Identify which cell holds the provided text, then report its [x, y] central coordinate. 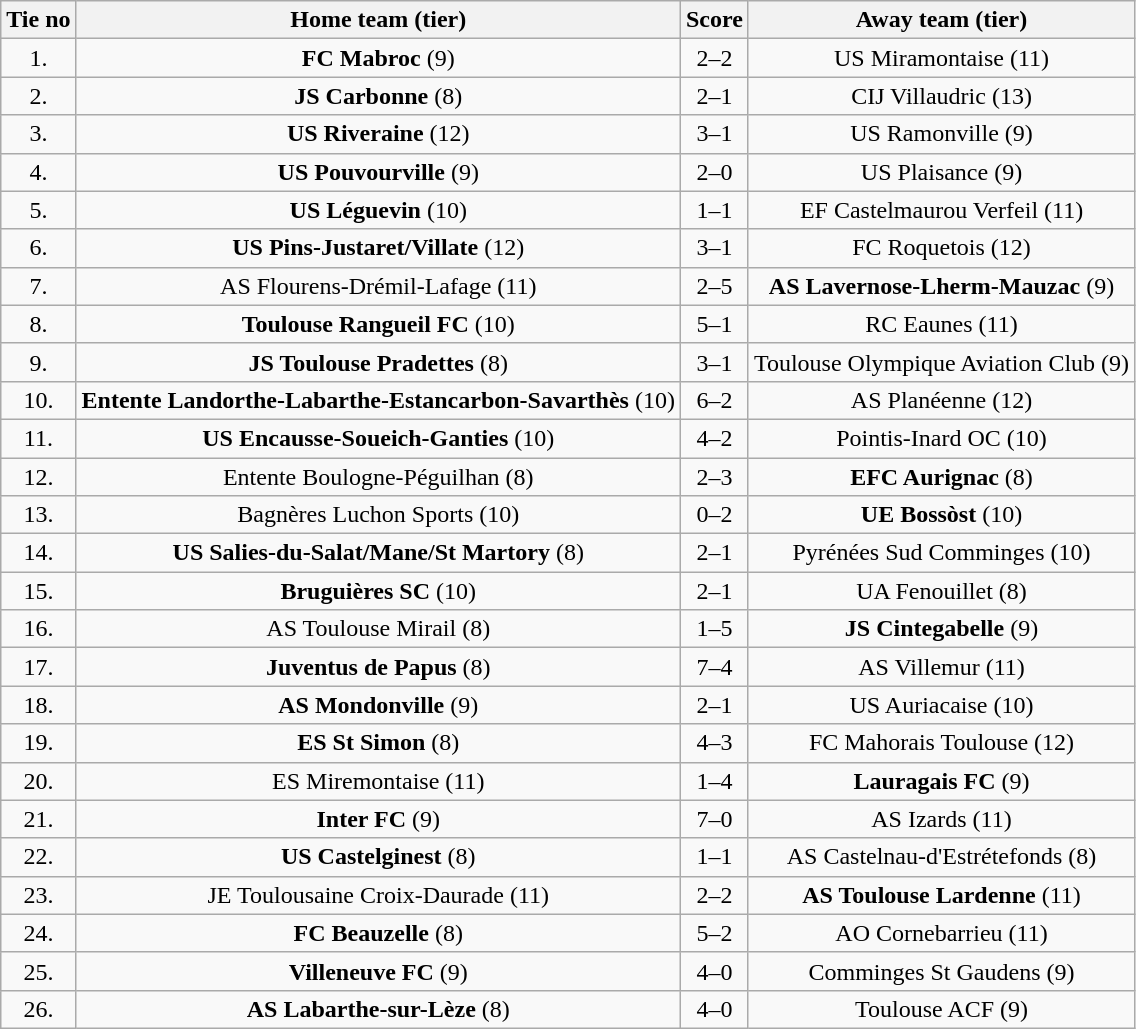
US Plaisance (9) [941, 172]
US Salies-du-Salat/Mane/St Martory (8) [378, 553]
Entente Landorthe-Labarthe-Estancarbon-Savarthès (10) [378, 400]
CIJ Villaudric (13) [941, 96]
Home team (tier) [378, 20]
2–0 [714, 172]
1–4 [714, 781]
AO Cornebarrieu (11) [941, 933]
0–2 [714, 515]
23. [38, 895]
22. [38, 857]
Juventus de Papus (8) [378, 667]
FC Mabroc (9) [378, 58]
US Riveraine (12) [378, 134]
2–3 [714, 477]
US Castelginest (8) [378, 857]
EFC Aurignac (8) [941, 477]
RC Eaunes (11) [941, 324]
US Pins-Justaret/Villate (12) [378, 248]
16. [38, 629]
21. [38, 819]
Score [714, 20]
US Encausse-Soueich-Ganties (10) [378, 438]
JS Cintegabelle (9) [941, 629]
2–5 [714, 286]
1. [38, 58]
US Léguevin (10) [378, 210]
26. [38, 1009]
ES Miremontaise (11) [378, 781]
Bruguières SC (10) [378, 591]
Toulouse Rangueil FC (10) [378, 324]
FC Roquetois (12) [941, 248]
FC Mahorais Toulouse (12) [941, 743]
FC Beauzelle (8) [378, 933]
19. [38, 743]
Away team (tier) [941, 20]
20. [38, 781]
Tie no [38, 20]
5. [38, 210]
Comminges St Gaudens (9) [941, 971]
9. [38, 362]
AS Castelnau-d'Estrétefonds (8) [941, 857]
US Pouvourville (9) [378, 172]
US Miramontaise (11) [941, 58]
UA Fenouillet (8) [941, 591]
AS Lavernose-Lherm-Mauzac (9) [941, 286]
EF Castelmaurou Verfeil (11) [941, 210]
17. [38, 667]
11. [38, 438]
25. [38, 971]
AS Toulouse Lardenne (11) [941, 895]
Lauragais FC (9) [941, 781]
1–5 [714, 629]
Villeneuve FC (9) [378, 971]
5–1 [714, 324]
Entente Boulogne-Péguilhan (8) [378, 477]
6–2 [714, 400]
7–0 [714, 819]
Toulouse ACF (9) [941, 1009]
AS Toulouse Mirail (8) [378, 629]
Bagnères Luchon Sports (10) [378, 515]
24. [38, 933]
4. [38, 172]
JS Carbonne (8) [378, 96]
AS Planéenne (12) [941, 400]
4–2 [714, 438]
2. [38, 96]
Pointis-Inard OC (10) [941, 438]
AS Labarthe-sur-Lèze (8) [378, 1009]
13. [38, 515]
12. [38, 477]
Pyrénées Sud Comminges (10) [941, 553]
AS Villemur (11) [941, 667]
10. [38, 400]
AS Mondonville (9) [378, 705]
8. [38, 324]
ES St Simon (8) [378, 743]
UE Bossòst (10) [941, 515]
15. [38, 591]
AS Flourens-Drémil-Lafage (11) [378, 286]
4–3 [714, 743]
18. [38, 705]
5–2 [714, 933]
US Ramonville (9) [941, 134]
7–4 [714, 667]
6. [38, 248]
Toulouse Olympique Aviation Club (9) [941, 362]
AS Izards (11) [941, 819]
JS Toulouse Pradettes (8) [378, 362]
US Auriacaise (10) [941, 705]
3. [38, 134]
7. [38, 286]
Inter FC (9) [378, 819]
14. [38, 553]
JE Toulousaine Croix-Daurade (11) [378, 895]
